Extract the (X, Y) coordinate from the center of the cell holding the provided text.  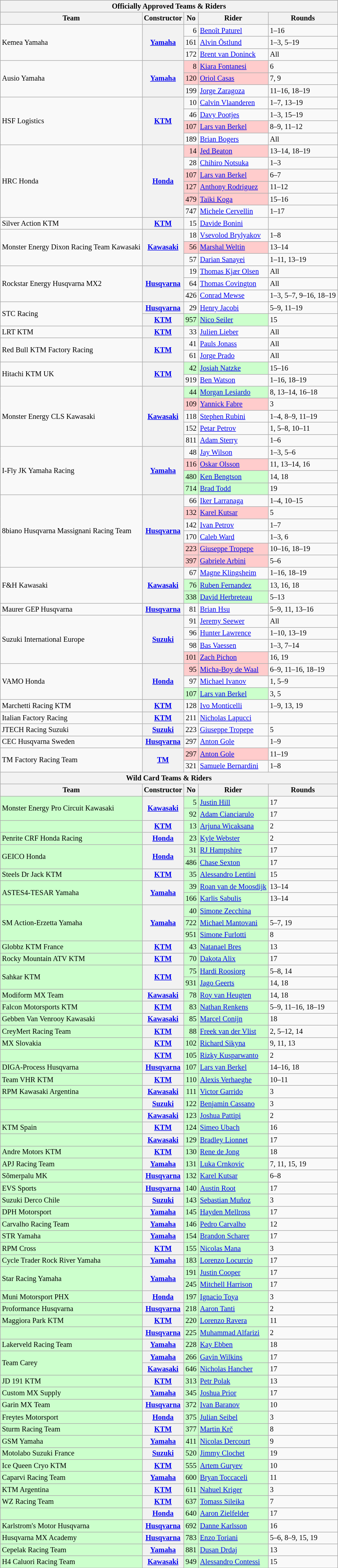
11, 13–14, 16 (303, 464)
228 (191, 1345)
Ivan Baranov (233, 1405)
479 (191, 199)
Arjuna Wicaksana (233, 826)
Maurer GEP Husqvarna (71, 609)
5–9, 11–19 (303, 308)
Kyle Webster (233, 838)
Chihiro Notsuka (233, 163)
1–4, 10–15 (303, 501)
131 (191, 1164)
Sõmerpalu MK (71, 1176)
96 (191, 633)
Gavin Wilkins (233, 1357)
Globbz KTM France (71, 947)
Benoît Paturel (233, 30)
Magne Klingsheim (233, 573)
116 (191, 464)
Garin MX Team (71, 1405)
Star Racing Yamaha (71, 1278)
189 (191, 139)
Martin Krč (233, 1429)
Conrad Mewse (233, 296)
1–3, 6 (303, 537)
5–9, 11–16, 18–19 (303, 1007)
40 (191, 911)
Josiah Natzke (233, 368)
Jeremy Seewer (233, 621)
Karlstrom's Motor Husqvarna (71, 1526)
Ben Watson (233, 380)
Justin Cooper (233, 1272)
H4 Caluori Racing Team (71, 1562)
Gabriele Arbini (233, 561)
Victor Garrido (233, 1091)
Micha-Boy de Waal (233, 669)
Muni Motorsport PHX (71, 1297)
145 (191, 1212)
TM (163, 760)
313 (191, 1381)
170 (191, 537)
811 (191, 440)
Simeo Ubach (233, 1128)
57 (191, 259)
LRT KTM (71, 332)
Alessandro Lentini (233, 875)
Petar Petrov (233, 428)
KTM Spain (71, 1128)
KTM Argentina (71, 1490)
13–14, 18–19 (303, 151)
555 (191, 1466)
Henry Jacobi (233, 308)
Maggiora Park KTM (71, 1321)
7, 11, 15, 19 (303, 1164)
61 (191, 356)
919 (191, 380)
1–11, 13–19 (303, 259)
83 (191, 1007)
Vsevolod Brylyakov (233, 235)
I-Fly JK Yamaha Racing (71, 471)
Brad Todd (233, 489)
56 (191, 247)
Richard Sikyna (233, 1043)
14 (191, 151)
Adam Cianciarulo (233, 814)
Jorge Zaragoza (233, 91)
Brent van Doninck (233, 54)
Natanael Bres (233, 947)
154 (191, 1236)
211 (191, 718)
Cycle Trader Rock River Yamaha (71, 1261)
220 (191, 1321)
HRC Honda (71, 181)
Rizky Kusparwanto (233, 1055)
76 (191, 585)
Alexis Verhaeghe (233, 1080)
Ignacio Toya (233, 1297)
Dusan Drdaj (233, 1550)
Freek van der Vlist (233, 1031)
Gebben Van Venrooy Kawasaki (71, 1019)
Sturm Racing Team (71, 1429)
637 (191, 1502)
88 (191, 1031)
Muhammad Alfarizi (233, 1333)
29 (191, 308)
Anthony Rodriguez (233, 187)
Modiform MX Team (71, 995)
Simone Zecchina (233, 911)
11–19 (303, 754)
APJ Racing Team (71, 1164)
714 (191, 489)
Suzuki International Europe (71, 639)
Hardi Roosiorg (233, 971)
1–7 (303, 525)
Jorge Prado (233, 356)
Pauls Jonass (233, 344)
Stephen Rubini (233, 416)
480 (191, 477)
Samuele Bernardini (233, 766)
91 (191, 621)
RJ Hampshire (233, 850)
64 (191, 283)
Julien Lieber (233, 332)
35 (191, 875)
110 (191, 1080)
RPM Kawasaki Argentina (71, 1091)
Mitchell Harrison (233, 1285)
Davide Bonini (233, 223)
GEICO Honda (71, 856)
218 (191, 1309)
142 (191, 525)
CEC Husqvarna Sweden (71, 742)
Iker Larranaga (233, 501)
48 (191, 453)
Carvalho Racing Team (71, 1224)
66 (191, 501)
1–17 (303, 211)
123 (191, 1116)
Silver Action KTM (71, 223)
95 (191, 669)
75 (191, 971)
120 (191, 78)
DIGA-Process Husqvarna (71, 1067)
1–3, 5–7, 9–16, 18–19 (303, 296)
JD 191 KTM (71, 1381)
Enzo Toriani (233, 1538)
Oskar Olsson (233, 464)
46 (191, 115)
11–12 (303, 187)
Marcel Conijn (233, 1019)
Steels Dr Jack KTM (71, 875)
140 (191, 1188)
152 (191, 428)
EVS Sports (71, 1188)
41 (191, 344)
Bas Vaessen (233, 645)
Caparvi Racing Team (71, 1477)
Petr Polak (233, 1381)
HSF Logistics (71, 121)
245 (191, 1285)
Davy Pootjes (233, 115)
28 (191, 163)
1–16 (303, 30)
Austin Root (233, 1188)
692 (191, 1526)
640 (191, 1514)
124 (191, 1128)
Falcon Motorsports KTM (71, 1007)
23 (191, 838)
STR Yamaha (71, 1236)
DPH Motorsport (71, 1212)
F&H Kawasaki (71, 585)
Cepelak Racing Team (71, 1550)
Thomas Covington (233, 283)
STC Racing (71, 314)
1, 5–8, 10–11 (303, 428)
Roan van de Moosdijk (233, 886)
Michele Cervellin (233, 211)
Oriol Casas (233, 78)
78 (191, 995)
Zach Pichon (233, 658)
172 (191, 54)
600 (191, 1477)
411 (191, 1441)
Lakerveld Racing Team (71, 1345)
Nahuel Kriger (233, 1490)
33 (191, 332)
70 (191, 959)
Motolabo Suzuki France (71, 1453)
225 (191, 1333)
1–4, 8–9, 11–19 (303, 416)
Morgan Lesiardo (233, 392)
Monster Energy CLS Kawasaki (71, 416)
RPM Cross (71, 1248)
183 (191, 1261)
Michael Mantovani (233, 923)
Ausio Yamaha (71, 79)
Lorenzo Ravera (233, 1321)
611 (191, 1490)
Nathan Renkens (233, 1007)
Aaron Zielfelder (233, 1514)
13, 16, 18 (303, 585)
11–16, 18–19 (303, 91)
122 (191, 1104)
9, 11, 13 (303, 1043)
1–9, 13, 19 (303, 706)
81 (191, 609)
Ivan Petrov (233, 525)
Hitachi KTM UK (71, 374)
Jay Wilson (233, 453)
Lorenzo Locurcio (233, 1261)
1, 5–9 (303, 682)
101 (191, 658)
MX Slovakia (71, 1043)
8biano Husqvarna Massignani Racing Team (71, 531)
1–3, 15–19 (303, 115)
10–11 (303, 1080)
Julian Seibel (233, 1417)
2, 5–12, 14 (303, 1031)
102 (191, 1043)
1–7, 13–19 (303, 103)
266 (191, 1357)
Simone Furlotti (233, 935)
Sebastian Muñoz (233, 1200)
31 (191, 850)
372 (191, 1405)
130 (191, 1152)
16, 19 (303, 658)
5–8, 14 (303, 971)
Nicolas Mana (233, 1248)
GSM Yamaha (71, 1441)
397 (191, 561)
1–3 (303, 163)
128 (191, 706)
Taiki Koga (233, 199)
Brian Hsu (233, 609)
98 (191, 645)
426 (191, 296)
1–3, 5–6 (303, 453)
Suzuki Derco Chile (71, 1200)
338 (191, 597)
44 (191, 392)
Ivo Monticelli (233, 706)
Husqvarna MX Academy (71, 1538)
Chase Sexton (233, 862)
129 (191, 1140)
Alvin Östlund (233, 42)
Custom MX Supply (71, 1393)
Calvin Vlaanderen (233, 103)
97 (191, 682)
Nico Seiler (233, 320)
Brian Bogers (233, 139)
Ice Queen Cryo KTM (71, 1466)
Jed Beaton (233, 151)
161 (191, 42)
Joshua Prior (233, 1393)
Proformance Husqvarna (71, 1309)
155 (191, 1248)
39 (191, 886)
Aaron Tanti (233, 1309)
345 (191, 1393)
127 (191, 187)
1–3, 7–14 (303, 645)
Officially Approved Teams & Riders (169, 6)
783 (191, 1538)
118 (191, 416)
Bryan Toccaceli (233, 1477)
CreyMert Racing Team (71, 1031)
10–16, 18–19 (303, 549)
Alessandro Contessi (233, 1562)
146 (191, 1224)
Hunter Lawrence (233, 633)
Yannick Fabre (233, 404)
Freytes Motorsport (71, 1417)
Sahkar KTM (71, 977)
VAMO Honda (71, 682)
5–7, 19 (303, 923)
197 (191, 1297)
191 (191, 1272)
43 (191, 947)
6–8 (303, 1176)
949 (191, 1562)
722 (191, 923)
111 (191, 1091)
Artem Guryev (233, 1466)
199 (191, 91)
143 (191, 1200)
85 (191, 1019)
Justin Hill (233, 802)
8–9, 11–12 (303, 127)
SM Action-Erzetta Yamaha (71, 923)
Andre Motors KTM (71, 1152)
5–6 (303, 561)
Michael Ivanov (233, 682)
166 (191, 899)
Benjamin Cassano (233, 1104)
375 (191, 1417)
486 (191, 862)
7 (303, 1502)
14–16, 18 (303, 1067)
931 (191, 983)
Kiara Fontanesi (233, 67)
3, 5 (303, 694)
Nicholas Lapucci (233, 718)
42 (191, 368)
Monster Energy Pro Circuit Kawasaki (71, 808)
Kemea Yamaha (71, 42)
957 (191, 320)
Jago Geerts (233, 983)
Ruben Fernandez (233, 585)
109 (191, 404)
Luka Crnkovic (233, 1164)
1–3, 5–19 (303, 42)
JTECH Racing Suzuki (71, 730)
Tomass Sileika (233, 1502)
105 (191, 1055)
8, 13–14, 16–18 (303, 392)
6–9, 11–16, 18–19 (303, 669)
321 (191, 766)
Rocky Mountain ATV KTM (71, 959)
Marshal Weltin (233, 247)
Wild Card Teams & Riders (169, 778)
Hayden Mellross (233, 1212)
520 (191, 1453)
Joshua Pattipi (233, 1116)
951 (191, 935)
5–6, 8–9, 15, 19 (303, 1538)
Nicholas Hancher (233, 1369)
Dakota Alix (233, 959)
1–6 (303, 440)
7, 9 (303, 78)
Team Carey (71, 1363)
ASTES4-TESAR Yamaha (71, 892)
9 (303, 1441)
Marchetti Racing KTM (71, 706)
1–10, 13–19 (303, 633)
Italian Factory Racing (71, 718)
Red Bull KTM Factory Racing (71, 350)
5–9, 11, 13–16 (303, 609)
Team VHR KTM (71, 1080)
Darian Sanayei (233, 259)
Monster Energy Dixon Racing Team Kawasaki (71, 247)
Thomas Kjær Olsen (233, 272)
5–13 (303, 597)
Karlis Sabulis (233, 899)
Roy van Heugten (233, 995)
Rene de Jong (233, 1152)
12 (303, 1224)
Penrite CRF Honda Racing (71, 838)
646 (191, 1369)
TM Factory Racing Team (71, 760)
377 (191, 1429)
Adam Sterry (233, 440)
Caleb Ward (233, 537)
Danne Karlsson (233, 1526)
Brandon Scharer (233, 1236)
6–7 (303, 175)
Jimmy Clochet (233, 1453)
1–9 (303, 742)
Rockstar Energy Husqvarna MX2 (71, 284)
67 (191, 573)
747 (191, 211)
David Herbreteau (233, 597)
Bradley Lionnet (233, 1140)
Pedro Carvalho (233, 1224)
92 (191, 814)
WZ Racing Team (71, 1502)
Kay Ebben (233, 1345)
881 (191, 1550)
Nicolas Dercourt (233, 1441)
Ken Bengtson (233, 477)
